Pinpoint the cell where the given text exists, returning its [X, Y] midpoint coordinate. 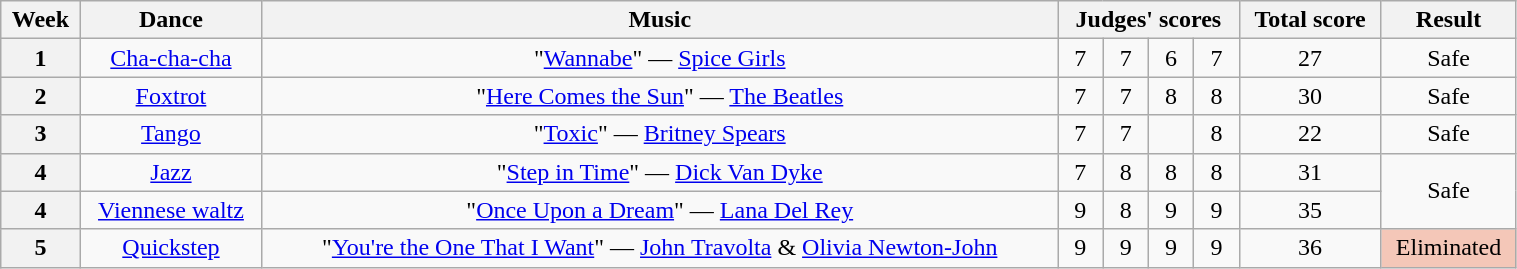
1 [40, 58]
3 [40, 134]
Viennese waltz [171, 210]
27 [1310, 58]
"Once Upon a Dream" — Lana Del Rey [660, 210]
Dance [171, 20]
Jazz [171, 172]
Cha-cha-cha [171, 58]
"You're the One That I Want" — John Travolta & Olivia Newton-John [660, 248]
Eliminated [1448, 248]
Foxtrot [171, 96]
"Wannabe" — Spice Girls [660, 58]
6 [1170, 58]
Result [1448, 20]
"Step in Time" — Dick Van Dyke [660, 172]
2 [40, 96]
31 [1310, 172]
Music [660, 20]
"Here Comes the Sun" — The Beatles [660, 96]
5 [40, 248]
"Toxic" — Britney Spears [660, 134]
22 [1310, 134]
Judges' scores [1149, 20]
Quickstep [171, 248]
Total score [1310, 20]
Tango [171, 134]
Week [40, 20]
30 [1310, 96]
36 [1310, 248]
35 [1310, 210]
